Capture the cell that displays the provided text and extract its (x, y) central coordinate. 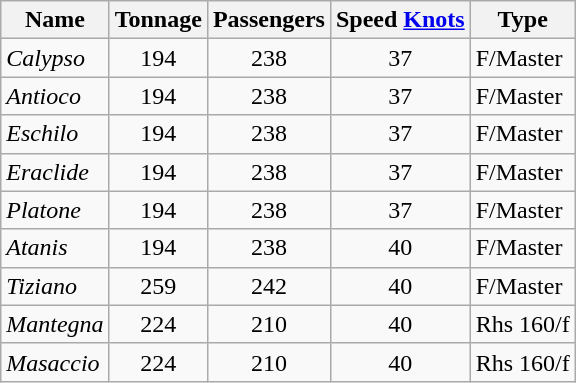
Name (55, 20)
Tiziano (55, 286)
Type (522, 20)
242 (268, 286)
Atanis (55, 248)
Eschilo (55, 134)
Eraclide (55, 172)
Antioco (55, 96)
Platone (55, 210)
Calypso (55, 58)
Tonnage (158, 20)
Speed Knots (400, 20)
259 (158, 286)
Passengers (268, 20)
Mantegna (55, 324)
Masaccio (55, 362)
